Identify which cell holds the provided text, then report its (x, y) central coordinate. 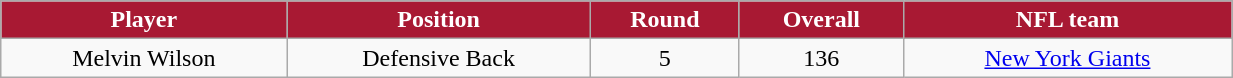
Round (664, 20)
New York Giants (1067, 58)
5 (664, 58)
Defensive Back (438, 58)
Position (438, 20)
Player (144, 20)
Overall (821, 20)
Melvin Wilson (144, 58)
NFL team (1067, 20)
136 (821, 58)
